Scan for the cell matching the given text and deliver its (X, Y) coordinate at center. 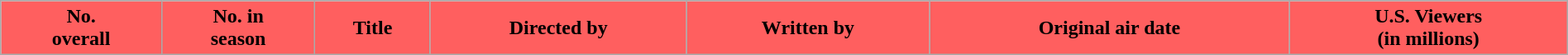
Original air date (1110, 28)
No. inseason (238, 28)
Directed by (558, 28)
Title (373, 28)
No.overall (81, 28)
Written by (808, 28)
U.S. Viewers(in millions) (1428, 28)
